Capture the cell that displays the provided text and extract its [X, Y] central coordinate. 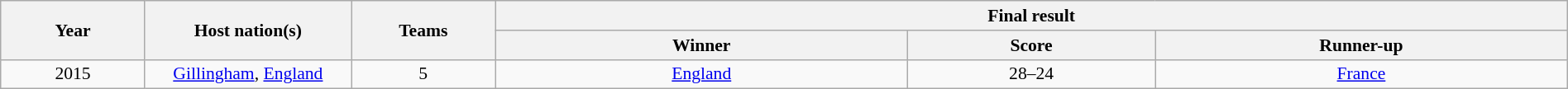
Final result [1031, 16]
France [1361, 74]
Host nation(s) [248, 30]
5 [423, 74]
Year [73, 30]
Winner [701, 45]
Runner-up [1361, 45]
England [701, 74]
28–24 [1032, 74]
Teams [423, 30]
Gillingham, England [248, 74]
Score [1032, 45]
2015 [73, 74]
